Return the (x, y) coordinate for the center point of the cell that contains the specified text.  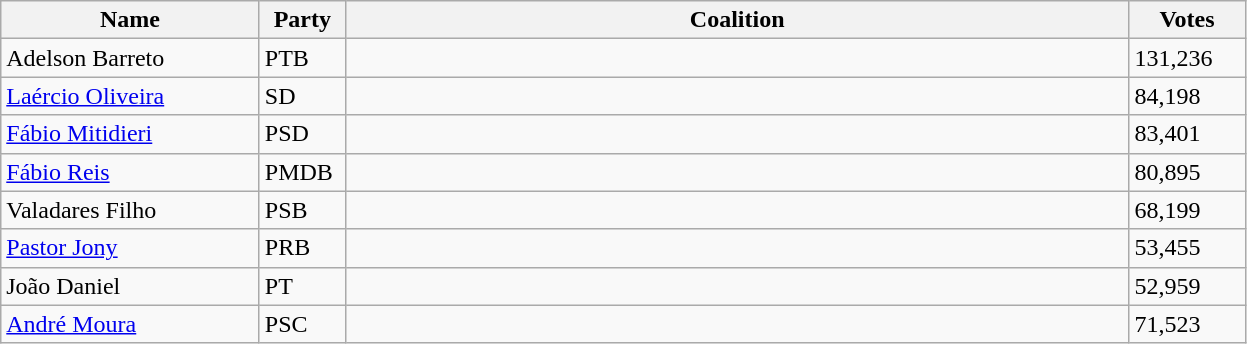
131,236 (1187, 58)
Fábio Reis (130, 172)
71,523 (1187, 324)
SD (302, 96)
Coalition (737, 20)
PSC (302, 324)
Party (302, 20)
68,199 (1187, 210)
84,198 (1187, 96)
PMDB (302, 172)
Pastor Jony (130, 248)
Valadares Filho (130, 210)
André Moura (130, 324)
80,895 (1187, 172)
Adelson Barreto (130, 58)
PSB (302, 210)
Laércio Oliveira (130, 96)
João Daniel (130, 286)
53,455 (1187, 248)
PTB (302, 58)
Name (130, 20)
PT (302, 286)
PRB (302, 248)
83,401 (1187, 134)
PSD (302, 134)
52,959 (1187, 286)
Votes (1187, 20)
Fábio Mitidieri (130, 134)
